For the text-containing cell, return its midpoint in [X, Y] coordinate format. 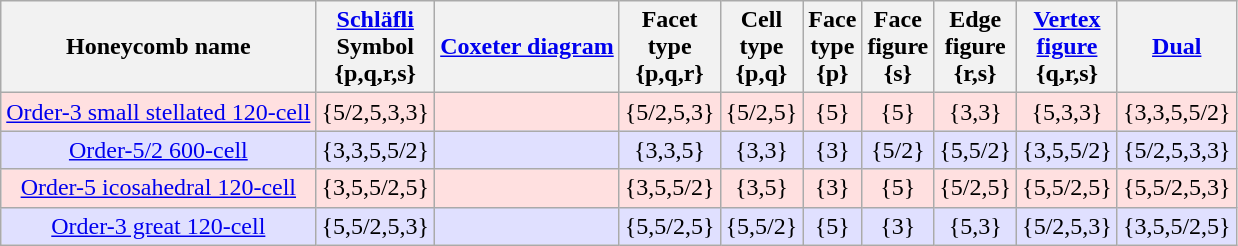
{3,5} [762, 188]
Order-5/2 600-cell [158, 150]
Order-5 icosahedral 120-cell [158, 188]
Order-3 great 120-cell [158, 226]
Facefigure{s} [898, 47]
{5/2} [898, 150]
Coxeter diagram [528, 47]
Edgefigure{r,s} [976, 47]
Vertexfigure{q,r,s} [1068, 47]
Dual [1176, 47]
Facetype{p} [832, 47]
Facettype{p,q,r} [670, 47]
Order-3 small stellated 120-cell [158, 112]
{5,3,3} [1068, 112]
Celltype{p,q} [762, 47]
{5,3} [976, 226]
Honeycomb name [158, 47]
{3,3,5} [670, 150]
SchläfliSymbol{p,q,r,s} [376, 47]
